Determine the [X, Y] coordinate at the center of the cell enclosing the given text.  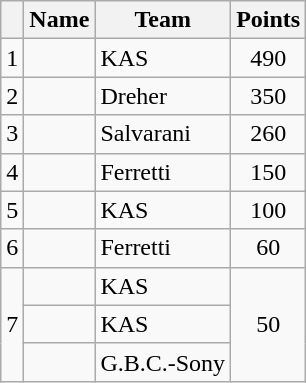
60 [268, 248]
50 [268, 324]
6 [12, 248]
1 [12, 58]
4 [12, 172]
Dreher [163, 96]
100 [268, 210]
5 [12, 210]
350 [268, 96]
Points [268, 20]
150 [268, 172]
Salvarani [163, 134]
7 [12, 324]
Team [163, 20]
490 [268, 58]
260 [268, 134]
2 [12, 96]
Name [60, 20]
3 [12, 134]
G.B.C.-Sony [163, 362]
